Find where the given text appears and provide that cell's center as [X, Y] coordinate. 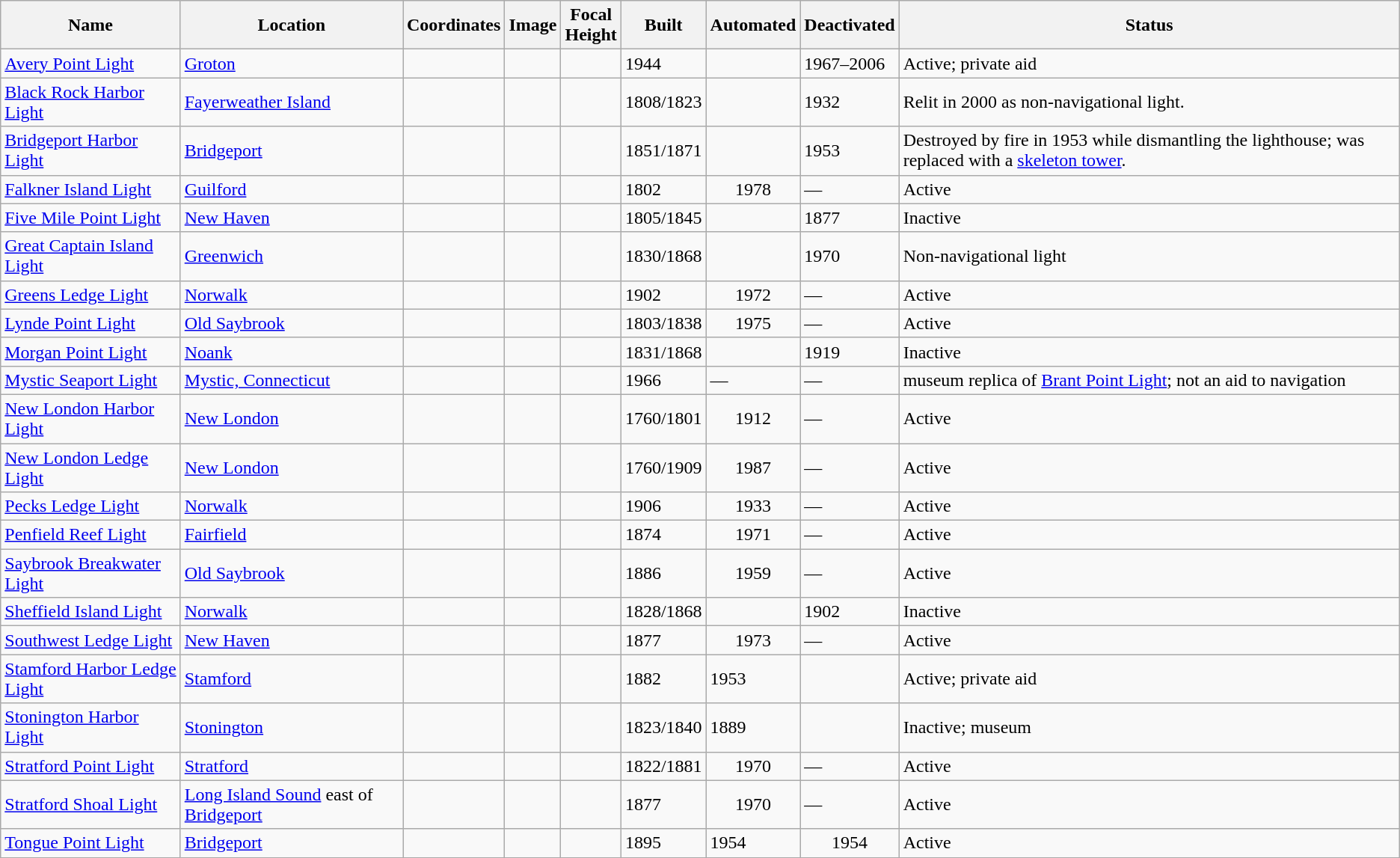
Bridgeport Harbor Light [90, 151]
Stamford [292, 679]
New London Harbor Light [90, 419]
1830/1868 [663, 256]
museum replica of Brant Point Light; not an aid to navigation [1149, 380]
Lynde Point Light [90, 323]
Automated [753, 25]
1882 [663, 679]
1831/1868 [663, 352]
Mystic, Connecticut [292, 380]
Five Mile Point Light [90, 218]
1932 [850, 102]
Stonington Harbor Light [90, 727]
Stratford [292, 766]
Pecks Ledge Light [90, 506]
Groton [292, 64]
Mystic Seaport Light [90, 380]
Tongue Point Light [90, 843]
Sheffield Island Light [90, 612]
Saybrook Breakwater Light [90, 573]
1944 [663, 64]
Fairfield [292, 535]
Fayerweather Island [292, 102]
1972 [753, 295]
Non-navigational light [1149, 256]
Stamford Harbor Ledge Light [90, 679]
1967–2006 [850, 64]
1906 [663, 506]
Destroyed by fire in 1953 while dismantling the lighthouse; was replaced with a skeleton tower. [1149, 151]
Noank [292, 352]
1808/1823 [663, 102]
1987 [753, 467]
FocalHeight [591, 25]
Inactive; museum [1149, 727]
1895 [663, 843]
1851/1871 [663, 151]
1966 [663, 380]
1889 [753, 727]
Stratford Shoal Light [90, 805]
Black Rock Harbor Light [90, 102]
Image [532, 25]
1912 [753, 419]
Name [90, 25]
Relit in 2000 as non-navigational light. [1149, 102]
Greenwich [292, 256]
Falkner Island Light [90, 189]
1823/1840 [663, 727]
Greens Ledge Light [90, 295]
1760/1801 [663, 419]
Great Captain Island Light [90, 256]
1933 [753, 506]
1822/1881 [663, 766]
Deactivated [850, 25]
1760/1909 [663, 467]
1828/1868 [663, 612]
1803/1838 [663, 323]
Morgan Point Light [90, 352]
Status [1149, 25]
Penfield Reef Light [90, 535]
1959 [753, 573]
1971 [753, 535]
1978 [753, 189]
New London Ledge Light [90, 467]
1919 [850, 352]
Coordinates [453, 25]
1975 [753, 323]
1973 [753, 640]
Stonington [292, 727]
Southwest Ledge Light [90, 640]
Location [292, 25]
Long Island Sound east of Bridgeport [292, 805]
1886 [663, 573]
1874 [663, 535]
1802 [663, 189]
Guilford [292, 189]
Avery Point Light [90, 64]
Built [663, 25]
1805/1845 [663, 218]
Stratford Point Light [90, 766]
